Identify which cell holds the provided text, then report its [x, y] central coordinate. 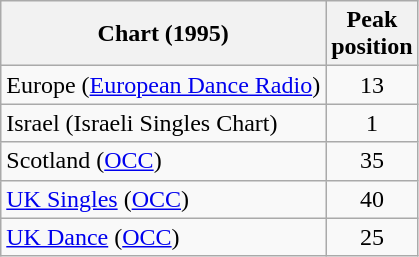
Chart (1995) [164, 34]
Scotland (OCC) [164, 161]
Europe (European Dance Radio) [164, 85]
40 [372, 199]
13 [372, 85]
UK Singles (OCC) [164, 199]
1 [372, 123]
Peakposition [372, 34]
25 [372, 237]
35 [372, 161]
Israel (Israeli Singles Chart) [164, 123]
UK Dance (OCC) [164, 237]
